Extract the [X, Y] coordinate from the center of the cell holding the provided text.  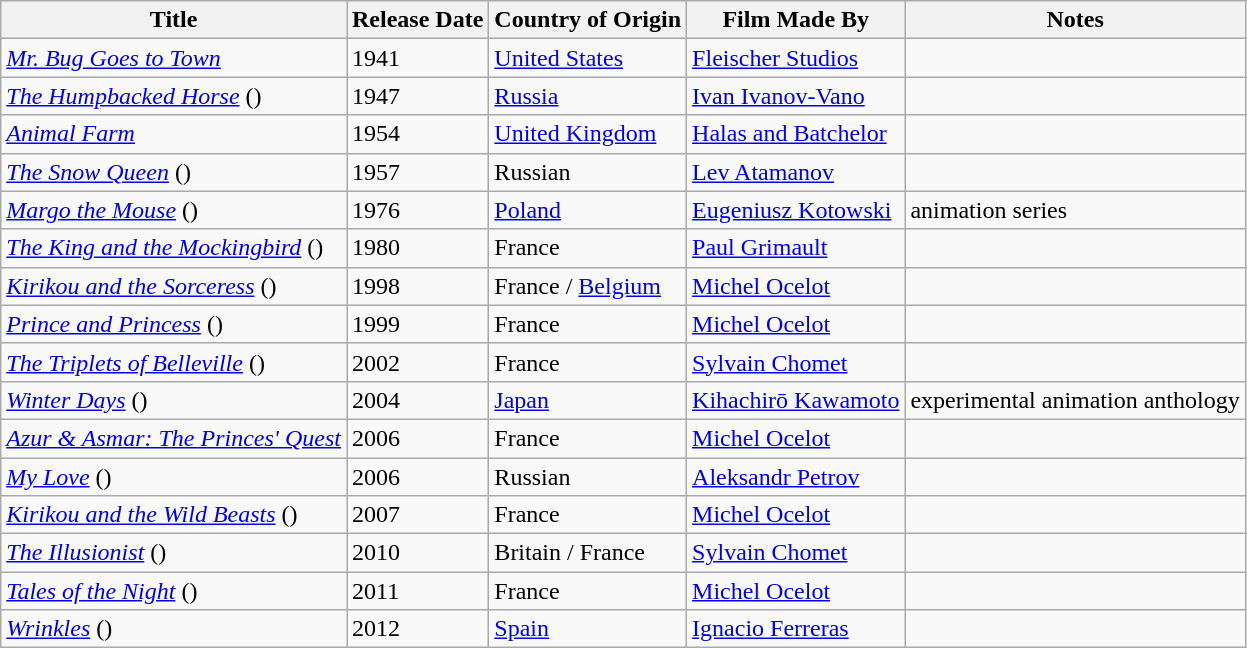
Release Date [417, 20]
Poland [588, 210]
Ignacio Ferreras [796, 629]
Margo the Mouse () [174, 210]
Kirikou and the Sorceress () [174, 286]
1980 [417, 248]
Kihachirō Kawamoto [796, 400]
Fleischer Studios [796, 58]
2004 [417, 400]
Animal Farm [174, 134]
United Kingdom [588, 134]
1947 [417, 96]
Aleksandr Petrov [796, 477]
2002 [417, 362]
The Humpbacked Horse () [174, 96]
1954 [417, 134]
The Snow Queen () [174, 172]
My Love () [174, 477]
Spain [588, 629]
animation series [1075, 210]
The Illusionist () [174, 553]
Wrinkles () [174, 629]
The King and the Mockingbird () [174, 248]
2007 [417, 515]
Halas and Batchelor [796, 134]
Prince and Princess () [174, 324]
1957 [417, 172]
Title [174, 20]
Russia [588, 96]
1998 [417, 286]
1999 [417, 324]
2010 [417, 553]
Azur & Asmar: The Princes' Quest [174, 438]
experimental animation anthology [1075, 400]
Tales of the Night () [174, 591]
Kirikou and the Wild Beasts () [174, 515]
2012 [417, 629]
Japan [588, 400]
2011 [417, 591]
Notes [1075, 20]
France / Belgium [588, 286]
United States [588, 58]
Winter Days () [174, 400]
Ivan Ivanov-Vano [796, 96]
Paul Grimault [796, 248]
1976 [417, 210]
Mr. Bug Goes to Town [174, 58]
1941 [417, 58]
Film Made By [796, 20]
Country of Origin [588, 20]
Britain / France [588, 553]
Eugeniusz Kotowski [796, 210]
Lev Atamanov [796, 172]
The Triplets of Belleville () [174, 362]
